For the text-containing cell, return its midpoint in (x, y) coordinate format. 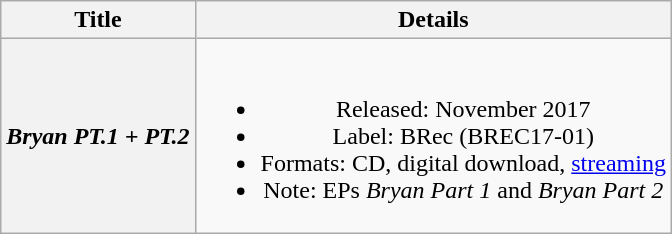
Details (433, 20)
Title (98, 20)
Released: November 2017Label: BRec (BREC17-01)Formats: CD, digital download, streamingNote: EPs Bryan Part 1 and Bryan Part 2 (433, 136)
Bryan PT.1 + PT.2 (98, 136)
